From the cell containing the given text, extract its center point as [x, y] coordinate. 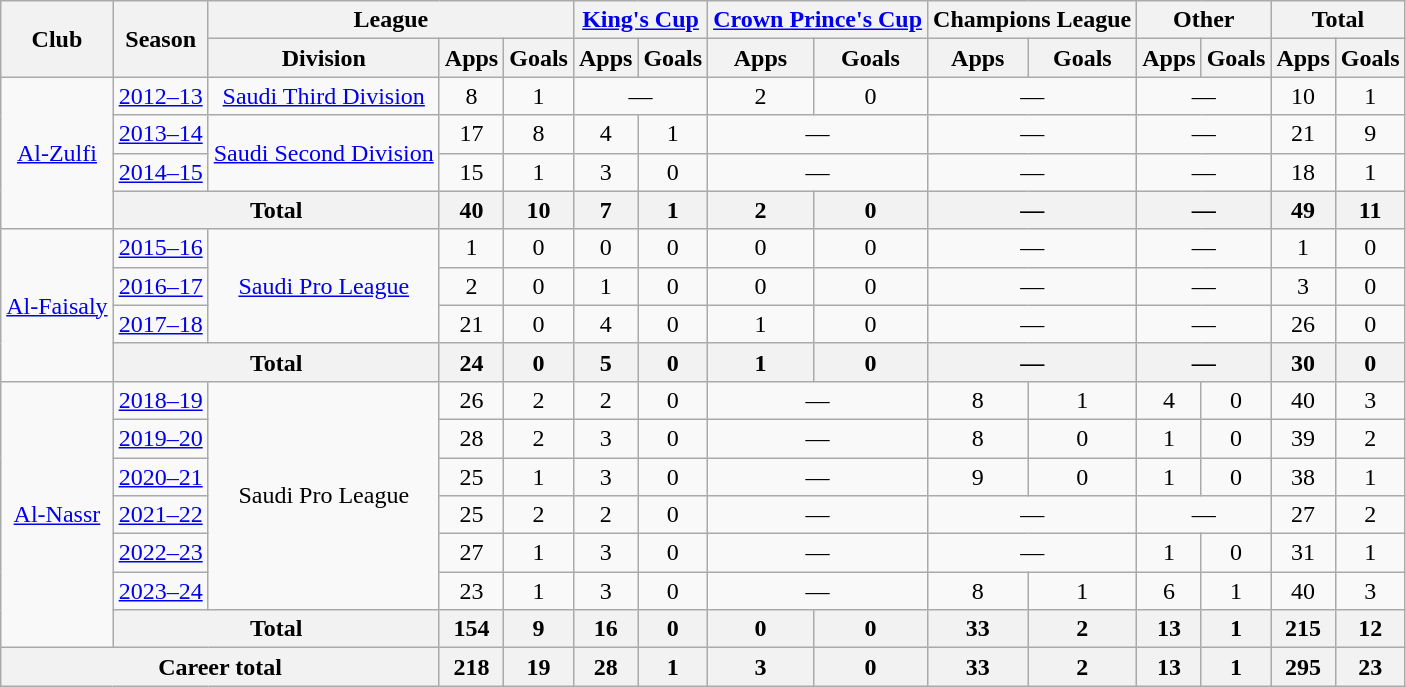
2020–21 [160, 477]
24 [471, 362]
11 [1370, 210]
2012–13 [160, 96]
16 [605, 629]
King's Cup [640, 20]
49 [1303, 210]
38 [1303, 477]
31 [1303, 553]
Career total [220, 667]
Club [57, 39]
Al-Faisaly [57, 305]
2023–24 [160, 591]
30 [1303, 362]
7 [605, 210]
2018–19 [160, 400]
15 [471, 172]
Champions League [1032, 20]
215 [1303, 629]
2021–22 [160, 515]
5 [605, 362]
2013–14 [160, 134]
Saudi Third Division [324, 96]
2017–18 [160, 324]
Al-Zulfi [57, 153]
295 [1303, 667]
2014–15 [160, 172]
2022–23 [160, 553]
Other [1204, 20]
6 [1169, 591]
2019–20 [160, 438]
Division [324, 58]
Season [160, 39]
218 [471, 667]
Al-Nassr [57, 514]
39 [1303, 438]
19 [539, 667]
2016–17 [160, 286]
154 [471, 629]
Saudi Second Division [324, 153]
2015–16 [160, 248]
League [390, 20]
18 [1303, 172]
17 [471, 134]
Crown Prince's Cup [818, 20]
12 [1370, 629]
